Search for the cell housing the specified text and yield its [x, y] center coordinate. 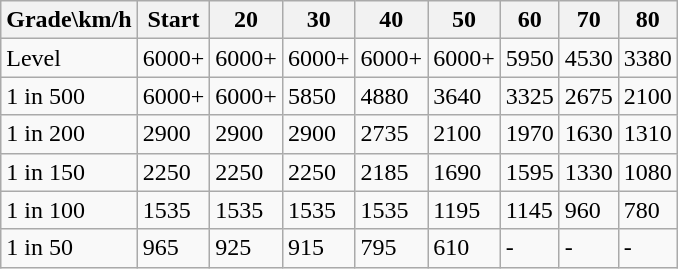
610 [464, 248]
1 in 200 [69, 134]
795 [392, 248]
60 [530, 20]
4530 [588, 58]
1595 [530, 172]
1 in 500 [69, 96]
3380 [648, 58]
80 [648, 20]
1630 [588, 134]
4880 [392, 96]
1690 [464, 172]
2735 [392, 134]
1145 [530, 210]
40 [392, 20]
30 [318, 20]
50 [464, 20]
1080 [648, 172]
5950 [530, 58]
20 [246, 20]
915 [318, 248]
1330 [588, 172]
1 in 50 [69, 248]
5850 [318, 96]
2675 [588, 96]
1970 [530, 134]
2185 [392, 172]
1195 [464, 210]
Grade\km/h [69, 20]
Level [69, 58]
925 [246, 248]
1 in 150 [69, 172]
70 [588, 20]
965 [174, 248]
3640 [464, 96]
1310 [648, 134]
1 in 100 [69, 210]
780 [648, 210]
3325 [530, 96]
Start [174, 20]
960 [588, 210]
